Return (X, Y) of the center of cell containing provided text 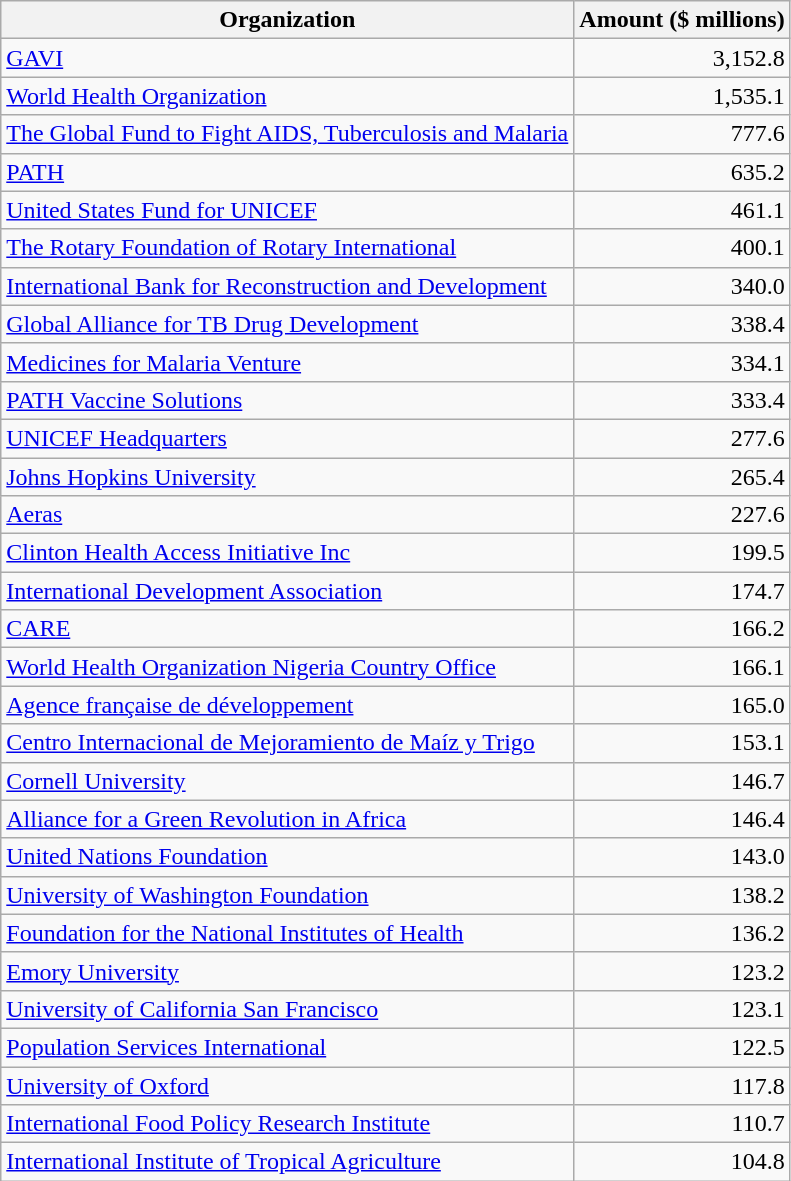
University of Oxford (288, 1085)
The Rotary Foundation of Rotary International (288, 248)
143.0 (682, 857)
United States Fund for UNICEF (288, 210)
The Global Fund to Fight AIDS, Tuberculosis and Malaria (288, 134)
265.4 (682, 477)
International Bank for Reconstruction and Development (288, 286)
Emory University (288, 971)
122.5 (682, 1047)
Johns Hopkins University (288, 477)
400.1 (682, 248)
635.2 (682, 172)
117.8 (682, 1085)
123.2 (682, 971)
Foundation for the National Institutes of Health (288, 933)
International Food Policy Research Institute (288, 1124)
Centro Internacional de Mejoramiento de Maíz y Trigo (288, 743)
340.0 (682, 286)
Agence française de développement (288, 705)
110.7 (682, 1124)
1,535.1 (682, 96)
166.1 (682, 667)
World Health Organization Nigeria Country Office (288, 667)
Organization (288, 20)
Medicines for Malaria Venture (288, 362)
University of California San Francisco (288, 1009)
University of Washington Foundation (288, 895)
136.2 (682, 933)
Amount ($ millions) (682, 20)
277.6 (682, 438)
174.7 (682, 591)
166.2 (682, 629)
461.1 (682, 210)
Global Alliance for TB Drug Development (288, 324)
338.4 (682, 324)
104.8 (682, 1162)
Clinton Health Access Initiative Inc (288, 553)
Cornell University (288, 781)
World Health Organization (288, 96)
Population Services International (288, 1047)
Aeras (288, 515)
PATH (288, 172)
165.0 (682, 705)
CARE (288, 629)
333.4 (682, 400)
123.1 (682, 1009)
146.7 (682, 781)
227.6 (682, 515)
GAVI (288, 58)
199.5 (682, 553)
153.1 (682, 743)
International Development Association (288, 591)
334.1 (682, 362)
International Institute of Tropical Agriculture (288, 1162)
138.2 (682, 895)
146.4 (682, 819)
Alliance for a Green Revolution in Africa (288, 819)
UNICEF Headquarters (288, 438)
United Nations Foundation (288, 857)
777.6 (682, 134)
PATH Vaccine Solutions (288, 400)
3,152.8 (682, 58)
